From the cell containing the given text, extract its center point as [x, y] coordinate. 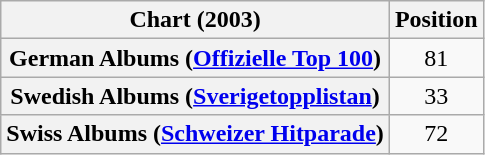
72 [436, 134]
Chart (2003) [196, 20]
Position [436, 20]
Swiss Albums (Schweizer Hitparade) [196, 134]
Swedish Albums (Sverigetopplistan) [196, 96]
33 [436, 96]
German Albums (Offizielle Top 100) [196, 58]
81 [436, 58]
